Locate the cell with the specified text and output its (X, Y) center coordinate. 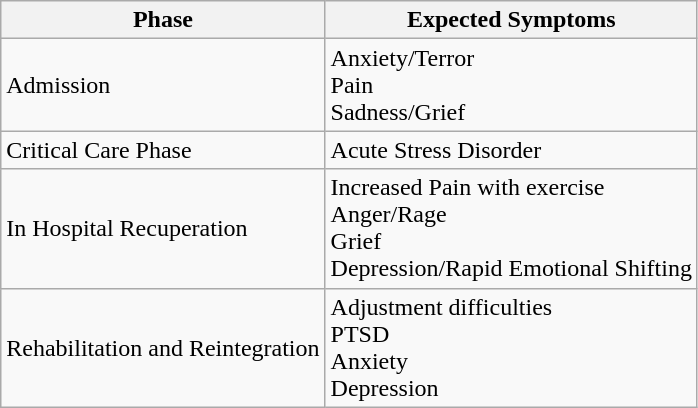
Critical Care Phase (163, 150)
Phase (163, 20)
Admission (163, 85)
Expected Symptoms (511, 20)
Increased Pain with exerciseAnger/RageGriefDepression/Rapid Emotional Shifting (511, 228)
Acute Stress Disorder (511, 150)
Anxiety/TerrorPainSadness/Grief (511, 85)
In Hospital Recuperation (163, 228)
Rehabilitation and Reintegration (163, 348)
Adjustment difficultiesPTSDAnxietyDepression (511, 348)
